Detect which cell encompasses the target text, then output its (x, y) center coordinate. 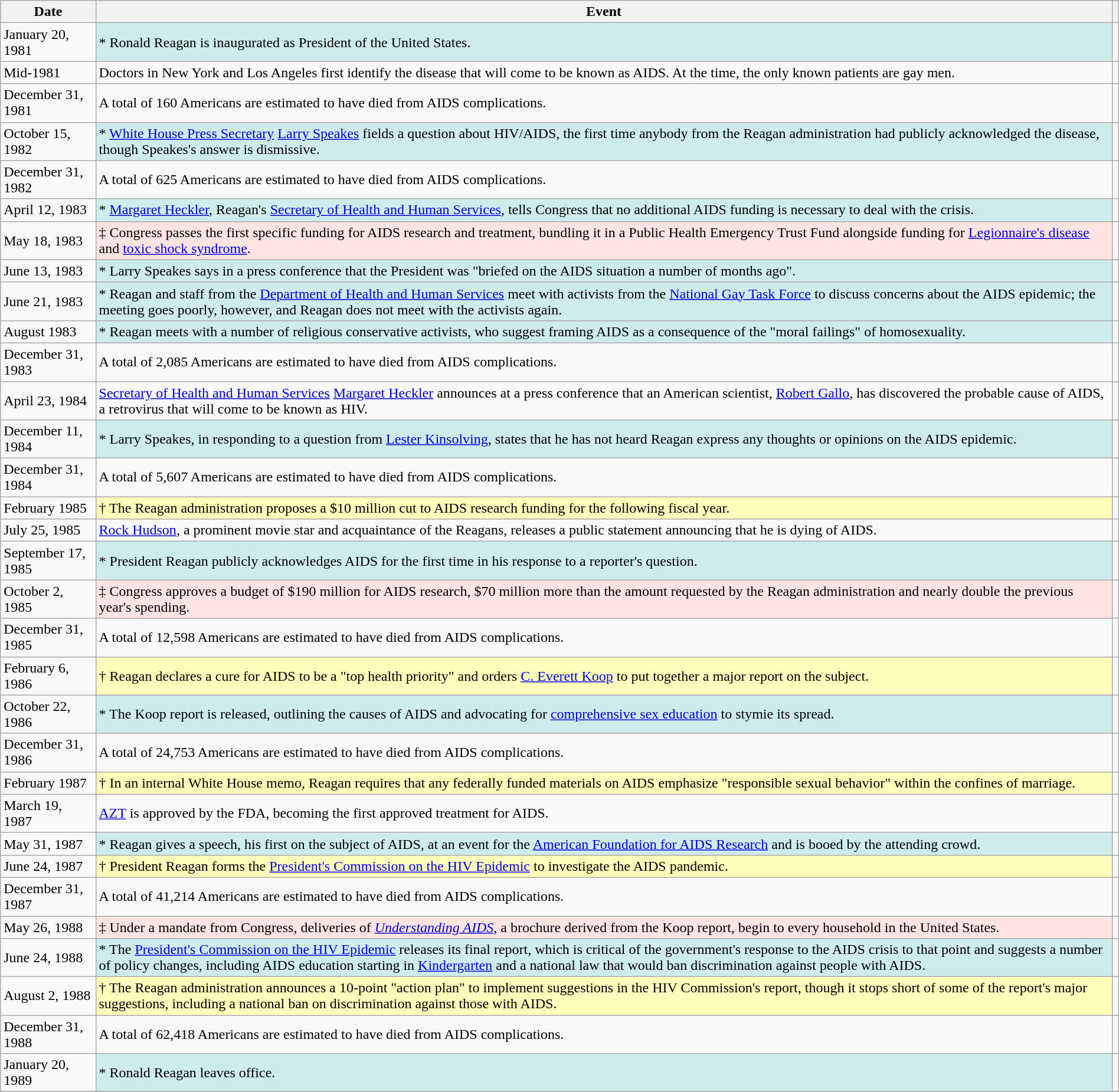
December 31, 1987 (48, 897)
* Reagan meets with a number of religious conservative activists, who suggest framing AIDS as a consequence of the "moral failings" of homosexuality. (604, 332)
† President Reagan forms the President's Commission on the HIV Epidemic to investigate the AIDS pandemic. (604, 866)
June 24, 1987 (48, 866)
† Reagan declares a cure for AIDS to be a "top health priority" and orders C. Everett Koop to put together a major report on the subject. (604, 676)
December 31, 1988 (48, 1035)
* Ronald Reagan is inaugurated as President of the United States. (604, 42)
December 11, 1984 (48, 439)
A total of 12,598 Americans are estimated to have died from AIDS complications. (604, 637)
June 13, 1983 (48, 271)
A total of 160 Americans are estimated to have died from AIDS complications. (604, 103)
Rock Hudson, a prominent movie star and acquaintance of the Reagans, releases a public statement announcing that he is dying of AIDS. (604, 530)
Date (48, 12)
AZT is approved by the FDA, becoming the first approved treatment for AIDS. (604, 813)
December 31, 1986 (48, 753)
September 17, 1985 (48, 560)
December 31, 1981 (48, 103)
August 2, 1988 (48, 996)
A total of 41,214 Americans are estimated to have died from AIDS complications. (604, 897)
* Ronald Reagan leaves office. (604, 1073)
June 24, 1988 (48, 958)
March 19, 1987 (48, 813)
* Larry Speakes says in a press conference that the President was "briefed on the AIDS situation a number of months ago". (604, 271)
October 2, 1985 (48, 599)
Doctors in New York and Los Angeles first identify the disease that will come to be known as AIDS. At the time, the only known patients are gay men. (604, 73)
* President Reagan publicly acknowledges AIDS for the first time in his response to a reporter's question. (604, 560)
A total of 625 Americans are estimated to have died from AIDS complications. (604, 179)
† The Reagan administration proposes a $10 million cut to AIDS research funding for the following fiscal year. (604, 508)
May 26, 1988 (48, 927)
A total of 24,753 Americans are estimated to have died from AIDS complications. (604, 753)
February 1985 (48, 508)
June 21, 1983 (48, 301)
December 31, 1985 (48, 637)
A total of 5,607 Americans are estimated to have died from AIDS complications. (604, 478)
July 25, 1985 (48, 530)
May 31, 1987 (48, 844)
January 20, 1989 (48, 1073)
December 31, 1982 (48, 179)
December 31, 1983 (48, 362)
A total of 2,085 Americans are estimated to have died from AIDS complications. (604, 362)
* The Koop report is released, outlining the causes of AIDS and advocating for comprehensive sex education to stymie its spread. (604, 714)
February 1987 (48, 783)
October 15, 1982 (48, 142)
October 22, 1986 (48, 714)
April 12, 1983 (48, 210)
February 6, 1986 (48, 676)
May 18, 1983 (48, 241)
April 23, 1984 (48, 400)
Event (604, 12)
December 31, 1984 (48, 478)
A total of 62,418 Americans are estimated to have died from AIDS complications. (604, 1035)
January 20, 1981 (48, 42)
Mid-1981 (48, 73)
August 1983 (48, 332)
